Extract the [x, y] coordinate from the center of the cell holding the provided text.  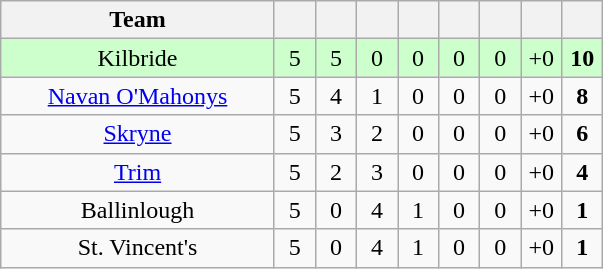
Navan O'Mahonys [138, 96]
Kilbride [138, 58]
Ballinlough [138, 210]
Team [138, 20]
8 [582, 96]
10 [582, 58]
St. Vincent's [138, 248]
Trim [138, 172]
Skryne [138, 134]
6 [582, 134]
